Detect which cell encompasses the target text, then output its [x, y] center coordinate. 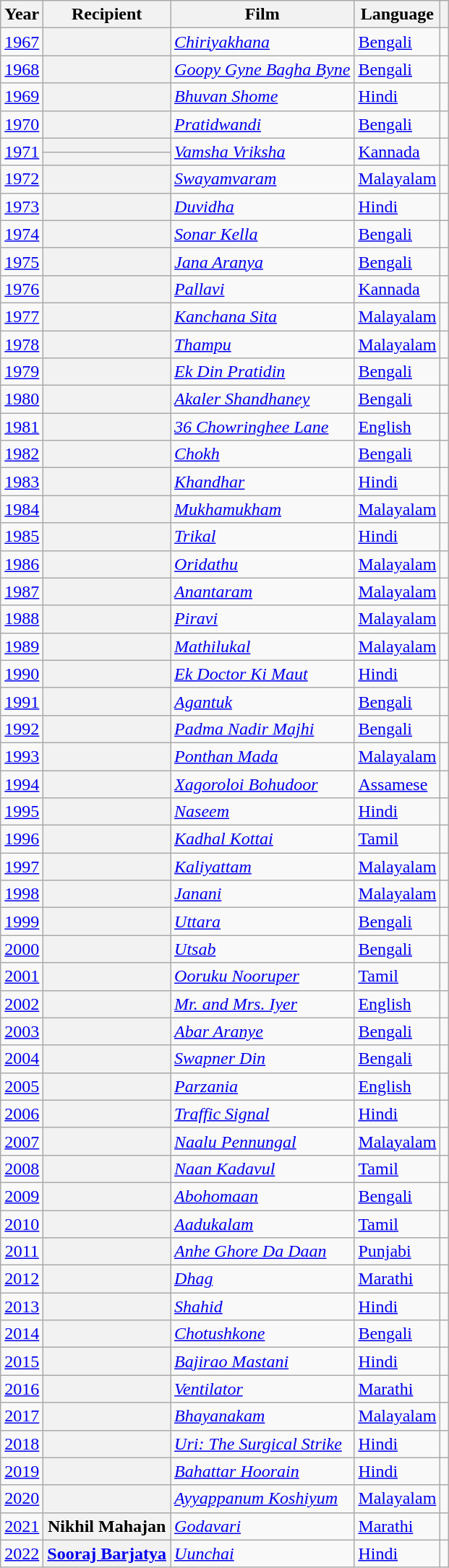
1967 [22, 42]
Mr. and Mrs. Iyer [262, 1004]
Dhag [262, 1279]
Traffic Signal [262, 1114]
Shahid [262, 1307]
1984 [22, 509]
Jana Aranya [262, 261]
Abohomaan [262, 1196]
Utsab [262, 949]
Khandhar [262, 482]
Swapner Din [262, 1059]
Uri: The Surgical Strike [262, 1444]
Naan Kadavul [262, 1169]
Janani [262, 894]
1970 [22, 124]
1980 [22, 399]
Bhayanakam [262, 1416]
1986 [22, 564]
1974 [22, 234]
2012 [22, 1279]
Bhuvan Shome [262, 97]
1971 [22, 152]
Ooruku Nooruper [262, 976]
2016 [22, 1389]
Chiriyakhana [262, 42]
1985 [22, 537]
1992 [22, 729]
Bajirao Mastani [262, 1361]
Ayyappanum Koshiyum [262, 1499]
2010 [22, 1224]
1977 [22, 316]
Sonar Kella [262, 234]
36 Chowringhee Lane [262, 427]
Assamese [398, 784]
Pallavi [262, 289]
2003 [22, 1031]
Ek Doctor Ki Maut [262, 674]
Anantaram [262, 592]
1982 [22, 454]
2000 [22, 949]
1993 [22, 756]
Pratidwandi [262, 124]
Goopy Gyne Bagha Byne [262, 69]
Thampu [262, 345]
2018 [22, 1444]
Swayamvaram [262, 179]
2017 [22, 1416]
1983 [22, 482]
Abar Aranye [262, 1031]
2020 [22, 1499]
2008 [22, 1169]
2011 [22, 1252]
2019 [22, 1471]
2013 [22, 1307]
Piravi [262, 619]
Kadhal Kottai [262, 839]
1999 [22, 922]
Kaliyattam [262, 867]
Anhe Ghore Da Daan [262, 1252]
1981 [22, 427]
Ek Din Pratidin [262, 372]
Godavari [262, 1526]
1995 [22, 812]
2022 [22, 1554]
Chotushkone [262, 1334]
2001 [22, 976]
Recipient [107, 14]
1972 [22, 179]
Mukhamukham [262, 509]
2009 [22, 1196]
Mathilukal [262, 646]
Uunchai [262, 1554]
Akaler Shandhaney [262, 399]
1996 [22, 839]
1976 [22, 289]
2015 [22, 1361]
1997 [22, 867]
Padma Nadir Majhi [262, 729]
Aadukalam [262, 1224]
2005 [22, 1086]
Naalu Pennungal [262, 1141]
1968 [22, 69]
Punjabi [398, 1252]
1987 [22, 592]
Sooraj Barjatya [107, 1554]
1978 [22, 345]
2004 [22, 1059]
1973 [22, 207]
Chokh [262, 454]
1989 [22, 646]
Year [22, 14]
1994 [22, 784]
Duvidha [262, 207]
2007 [22, 1141]
Parzania [262, 1086]
Naseem [262, 812]
Agantuk [262, 701]
1998 [22, 894]
Film [262, 14]
Vamsha Vriksha [262, 152]
Trikal [262, 537]
1990 [22, 674]
Oridathu [262, 564]
Uttara [262, 922]
1988 [22, 619]
Ventilator [262, 1389]
Bahattar Hoorain [262, 1471]
2002 [22, 1004]
Xagoroloi Bohudoor [262, 784]
Kanchana Sita [262, 316]
1969 [22, 97]
1979 [22, 372]
1975 [22, 261]
Language [398, 14]
1991 [22, 701]
Nikhil Mahajan [107, 1526]
2014 [22, 1334]
2006 [22, 1114]
Ponthan Mada [262, 756]
2021 [22, 1526]
